Search for the cell housing the specified text and yield its [X, Y] center coordinate. 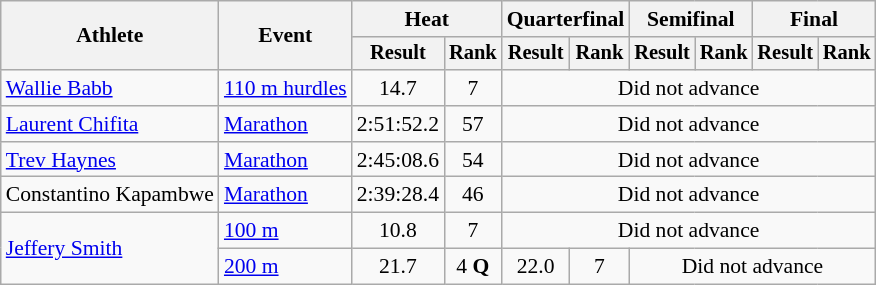
54 [473, 160]
2:39:28.4 [398, 195]
200 m [286, 267]
57 [473, 124]
Wallie Babb [110, 88]
110 m hurdles [286, 88]
Laurent Chifita [110, 124]
Semifinal [690, 19]
46 [473, 195]
21.7 [398, 267]
Final [814, 19]
Heat [427, 19]
2:51:52.2 [398, 124]
4 Q [473, 267]
14.7 [398, 88]
Constantino Kapambwe [110, 195]
22.0 [536, 267]
Jeffery Smith [110, 248]
Quarterfinal [566, 19]
2:45:08.6 [398, 160]
Athlete [110, 36]
100 m [286, 231]
Trev Haynes [110, 160]
10.8 [398, 231]
Event [286, 36]
